Locate the cell with the specified text and output its [x, y] center coordinate. 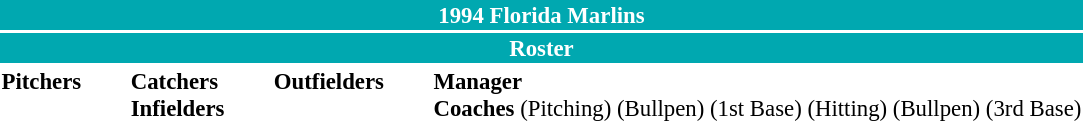
Roster [542, 48]
1994 Florida Marlins [542, 15]
